Provide the [x, y] coordinate of the cell's center where the given text is located.  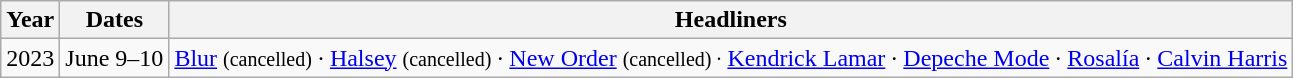
Year [30, 20]
Headliners [731, 20]
2023 [30, 58]
Blur (cancelled) · Halsey (cancelled) · New Order (cancelled) · Kendrick Lamar · Depeche Mode · Rosalía · Calvin Harris [731, 58]
June 9–10 [114, 58]
Dates [114, 20]
